Extract the [x, y] coordinate from the center of the cell holding the provided text.  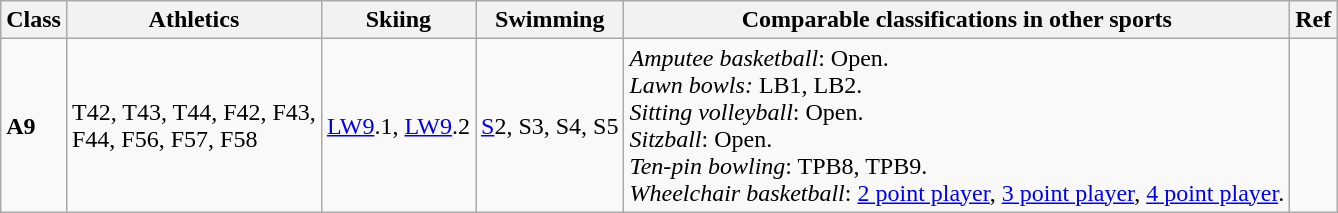
Ref [1314, 20]
Swimming [550, 20]
S2, S3, S4, S5 [550, 126]
LW9.1, LW9.2 [398, 126]
Comparable classifications in other sports [957, 20]
Class [34, 20]
T42, T43, T44, F42, F43,F44, F56, F57, F58 [194, 126]
A9 [34, 126]
Athletics [194, 20]
Skiing [398, 20]
